Determine the (x, y) coordinate at the center of the cell enclosing the given text.  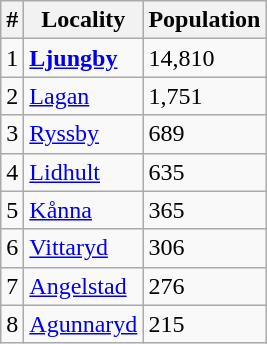
3 (12, 134)
Angelstad (84, 286)
6 (12, 248)
4 (12, 172)
Vittaryd (84, 248)
Kånna (84, 210)
1,751 (204, 96)
Locality (84, 20)
Ljungby (84, 58)
276 (204, 286)
8 (12, 324)
365 (204, 210)
5 (12, 210)
215 (204, 324)
1 (12, 58)
Lagan (84, 96)
Ryssby (84, 134)
# (12, 20)
2 (12, 96)
14,810 (204, 58)
Population (204, 20)
7 (12, 286)
635 (204, 172)
306 (204, 248)
Agunnaryd (84, 324)
Lidhult (84, 172)
689 (204, 134)
